Pinpoint the cell where the given text exists, returning its [x, y] midpoint coordinate. 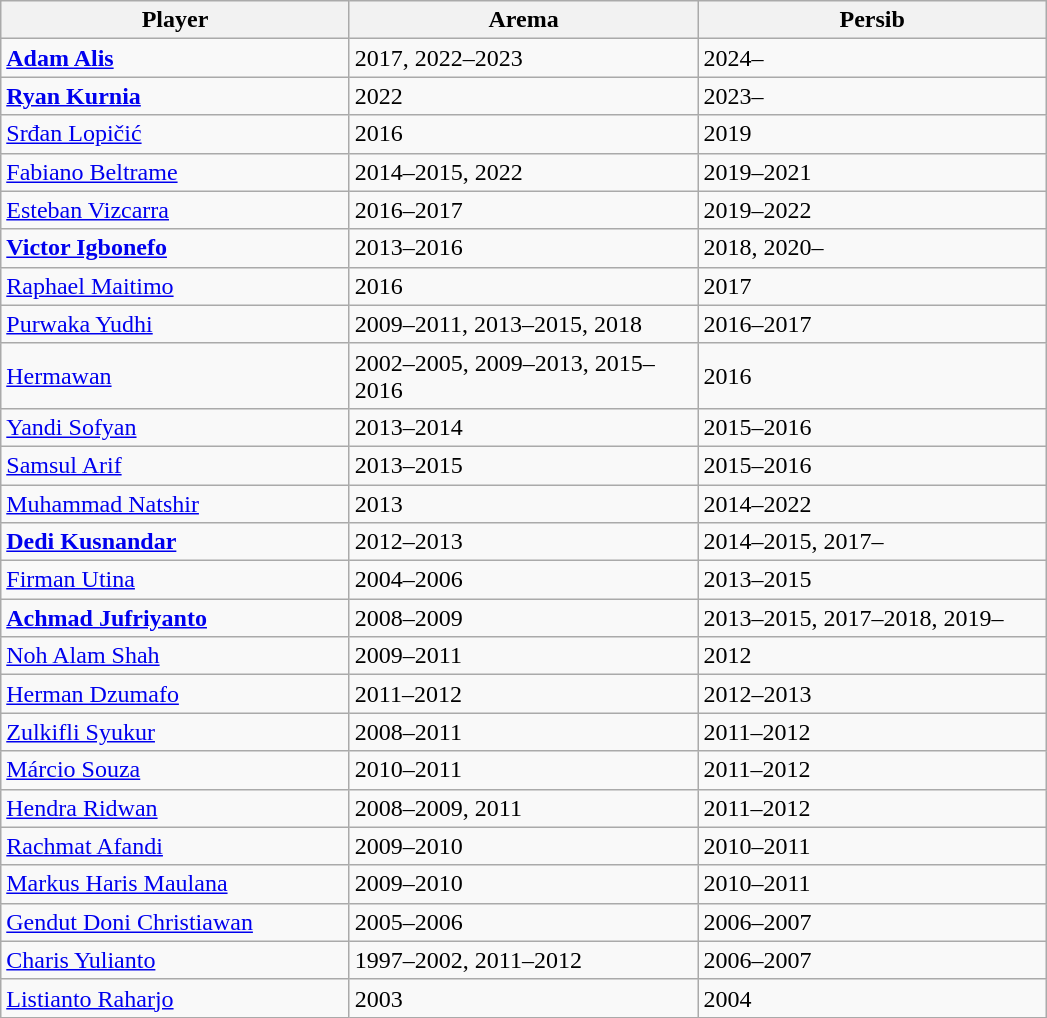
2013–2015, 2017–2018, 2019– [872, 618]
2008–2009 [524, 618]
Herman Dzumafo [176, 694]
2024– [872, 58]
Yandi Sofyan [176, 427]
2014–2015, 2022 [524, 172]
Hermawan [176, 376]
2019–2022 [872, 210]
2009–2011, 2013–2015, 2018 [524, 324]
2008–2009, 2011 [524, 808]
Samsul Arif [176, 465]
Ryan Kurnia [176, 96]
2009–2011 [524, 656]
Firman Utina [176, 580]
2008–2011 [524, 732]
Raphael Maitimo [176, 286]
Player [176, 20]
2004–2006 [524, 580]
Dedi Kusnandar [176, 542]
Zulkifli Syukur [176, 732]
2003 [524, 998]
2013 [524, 503]
Srđan Lopičić [176, 134]
Markus Haris Maulana [176, 884]
Adam Alis [176, 58]
2013–2014 [524, 427]
2022 [524, 96]
2019 [872, 134]
Listianto Raharjo [176, 998]
2019–2021 [872, 172]
1997–2002, 2011–2012 [524, 960]
Noh Alam Shah [176, 656]
Esteban Vizcarra [176, 210]
Arema [524, 20]
Rachmat Afandi [176, 846]
2023– [872, 96]
Hendra Ridwan [176, 808]
2017 [872, 286]
Achmad Jufriyanto [176, 618]
Charis Yulianto [176, 960]
2002–2005, 2009–2013, 2015–2016 [524, 376]
2012 [872, 656]
Persib [872, 20]
2018, 2020– [872, 248]
2004 [872, 998]
2014–2015, 2017– [872, 542]
Fabiano Beltrame [176, 172]
Victor Igbonefo [176, 248]
Márcio Souza [176, 770]
2013–2016 [524, 248]
Gendut Doni Christiawan [176, 922]
Purwaka Yudhi [176, 324]
2017, 2022–2023 [524, 58]
2005–2006 [524, 922]
Muhammad Natshir [176, 503]
2014–2022 [872, 503]
